Pinpoint the cell where the given text exists, returning its [X, Y] midpoint coordinate. 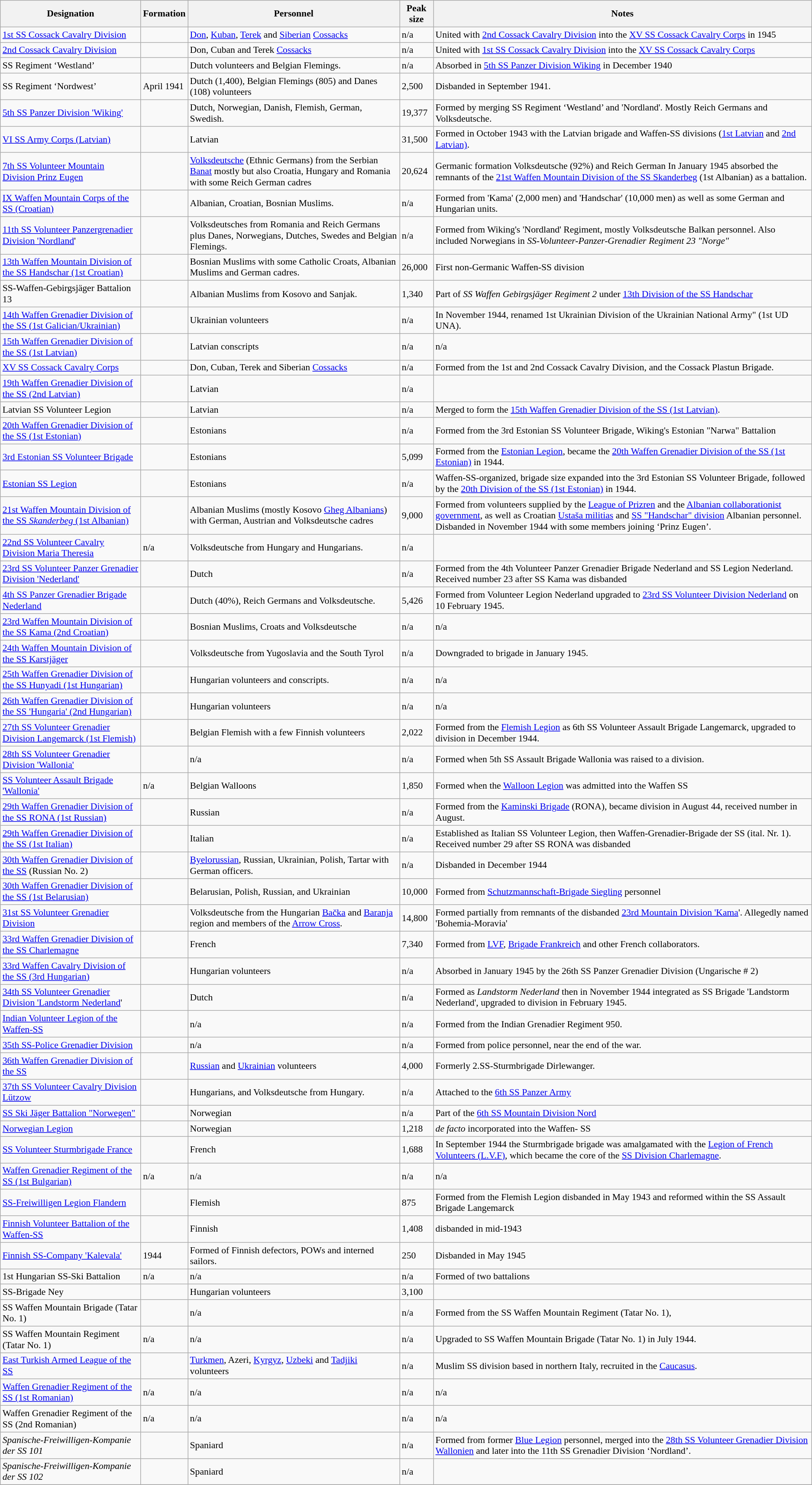
Waffen Grenadier Regiment of the SS (2nd Romanian) [71, 1419]
SS Waffen Mountain Brigade (Tatar No. 1) [71, 1313]
Turkmen, Azeri, Kyrgyz, Uzbeki and Tadjiki volunteers [294, 1366]
4,000 [417, 1066]
29th Waffen Grenadier Division of the SS (1st Italian) [71, 838]
4th SS Panzer Grenadier Brigade Nederland [71, 600]
Hungarians, and Volksdeutsche from Hungary. [294, 1092]
Volksdeutsche from the Hungarian Bačka and Baranja region and members of the Arrow Cross. [294, 918]
Formed by merging SS Regiment ‘Westland’ and 'Nordland'. Mostly Reich Germans and Volksdeutsche. [623, 113]
Merged to form the 15th Waffen Grenadier Division of the SS (1st Latvian). [623, 410]
35th SS-Police Grenadier Division [71, 1045]
Spanische-Freiwilligen-Kompanie der SS 102 [71, 1472]
875 [417, 1203]
Latvian SS Volunteer Legion [71, 410]
1,340 [417, 294]
15th Waffen Grenadier Division of the SS (1st Latvian) [71, 346]
Formed from Schutzmannschaft-Brigade Siegling personnel [623, 891]
disbanded in mid-1943 [623, 1229]
Formed from police personnel, near the end of the war. [623, 1045]
20th Waffen Grenadier Division of the SS (1st Estonian) [71, 430]
Formation [164, 14]
Formed from the Flemish Legion as 6th SS Volunteer Assault Brigade Langemarck, upgraded to division in December 1944. [623, 733]
33rd Waffen Cavalry Division of the SS (3rd Hungarian) [71, 971]
23rd Waffen Mountain Division of the SS Kama (2nd Croatian) [71, 627]
SS Regiment ‘Westland’ [71, 66]
1,688 [417, 1149]
SS Volunteer Assault Brigade 'Wallonia' [71, 786]
Volksdeutsches from Romania and Reich Germans plus Danes, Norwegians, Dutches, Swedes and Belgian Flemings. [294, 236]
Norwegian Legion [71, 1129]
SS Regiment ‘Nordwest’ [71, 87]
de facto incorporated into the Waffen- SS [623, 1129]
36th Waffen Grenadier Division of the SS [71, 1066]
33rd Waffen Grenadier Division of the SS Charlemagne [71, 945]
Disbanded in December 1944 [623, 865]
Don, Kuban, Terek and Siberian Cossacks [294, 35]
20,624 [417, 171]
Italian [294, 838]
Byelorussian, Russian, Ukrainian, Polish, Tartar with German officers. [294, 865]
Formed as Landstorm Nederland then in November 1944 integrated as SS Brigade 'Landstorm Nederland', upgraded to division in February 1945. [623, 998]
Hungarian volunteers and conscripts. [294, 680]
Part of SS Waffen Gebirgsjäger Regiment 2 under 13th Division of the SS Handschar [623, 294]
Formed from the Flemish Legion disbanded in May 1943 and reformed within the SS Assault Brigade Langemarck [623, 1203]
Formed from the Kaminski Brigade (RONA), became division in August 44, received number in August. [623, 812]
25th Waffen Grenadier Division of the SS Hunyadi (1st Hungarian) [71, 680]
SS-Waffen-Gebirgsjäger Battalion 13 [71, 294]
Belarusian, Polish, Russian, and Ukrainian [294, 891]
April 1941 [164, 87]
Dutch (40%), Reich Germans and Volksdeutsche. [294, 600]
Estonian SS Legion [71, 483]
Disbanded in May 1945 [623, 1256]
Dutch volunteers and Belgian Flemings. [294, 66]
Established as Italian SS Volunteer Legion, then Waffen-Grenadier-Brigade der SS (ital. Nr. 1). Received number 29 after SS RONA was disbanded [623, 838]
Belgian Flemish with a few Finnish volunteers [294, 733]
Disbanded in September 1941. [623, 87]
Formed from the 3rd Estonian SS Volunteer Brigade, Wiking's Estonian "Narwa" Battalion [623, 430]
5,426 [417, 600]
Dutch (1,400), Belgian Flemings (805) and Danes (108) volunteers [294, 87]
14,800 [417, 918]
19,377 [417, 113]
29th Waffen Grenadier Division of the SS RONA (1st Russian) [71, 812]
Russian and Ukrainian volunteers [294, 1066]
Formed from the 4th Volunteer Panzer Grenadier Brigade Nederland and SS Legion Nederland. Received number 23 after SS Kama was disbanded [623, 574]
26th Waffen Grenadier Division of the SS 'Hungaria' (2nd Hungarian) [71, 707]
5th SS Panzer Division 'Wiking' [71, 113]
Formed from 'Kama' (2,000 men) and 'Handschar' (10,000 men) as well as some German and Hungarian units. [623, 204]
Albanian Muslims (mostly Kosovo Gheg Albanians) with German, Austrian and Volksdeutsche cadres [294, 515]
1,850 [417, 786]
In November 1944, renamed 1st Ukrainian Division of the Ukrainian National Army" (1st UD UNA). [623, 320]
19th Waffen Grenadier Division of the SS (2nd Latvian) [71, 389]
Belgian Walloons [294, 786]
Albanian, Croatian, Bosnian Muslims. [294, 204]
10,000 [417, 891]
Designation [71, 14]
Finnish [294, 1229]
2,022 [417, 733]
SS Ski Jäger Battalion "Norwegen" [71, 1113]
34th SS Volunteer Grenadier Division 'Landstorm Nederland' [71, 998]
Finnish SS-Company 'Kalevala' [71, 1256]
1st Hungarian SS-Ski Battalion [71, 1277]
Formed from the SS Waffen Mountain Regiment (Tatar No. 1), [623, 1313]
31st SS Volunteer Grenadier Division [71, 918]
1,408 [417, 1229]
First non-Germanic Waffen-SS division [623, 268]
Volksdeutsche (Ethnic Germans) from the Serbian Banat mostly but also Croatia, Hungary and Romania with some Reich German cadres [294, 171]
22nd SS Volunteer Cavalry Division Maria Theresia [71, 547]
Russian [294, 812]
Part of the 6th SS Mountain Division Nord [623, 1113]
30th Waffen Grenadier Division of the SS (Russian No. 2) [71, 865]
Downgraded to brigade in January 1945. [623, 653]
Notes [623, 14]
Formerly 2.SS-Sturmbrigade Dirlewanger. [623, 1066]
Latvian conscripts [294, 346]
Don, Cuban, Terek and Siberian Cossacks [294, 368]
14th Waffen Grenadier Division of the SS (1st Galician/Ukrainian) [71, 320]
11th SS Volunteer Panzergrenadier Division 'Nordland' [71, 236]
East Turkish Armed League of the SS [71, 1366]
Don, Cuban and Terek Cossacks [294, 50]
Upgraded to SS Waffen Mountain Brigade (Tatar No. 1) in July 1944. [623, 1339]
1944 [164, 1256]
Peak size [417, 14]
Formed when 5th SS Assault Brigade Wallonia was raised to a division. [623, 760]
Formed from Volunteer Legion Nederland upgraded to 23rd SS Volunteer Division Nederland on 10 February 1945. [623, 600]
24th Waffen Mountain Division of the SS Karstjäger [71, 653]
Ukrainian volunteers [294, 320]
27th SS Volunteer Grenadier Division Langemarck (1st Flemish) [71, 733]
2,500 [417, 87]
30th Waffen Grenadier Division of the SS (1st Belarusian) [71, 891]
21st Waffen Mountain Division of the SS Skanderbeg (1st Albanian) [71, 515]
Waffen Grenadier Regiment of the SS (1st Bulgarian) [71, 1176]
7,340 [417, 945]
26,000 [417, 268]
1,218 [417, 1129]
7th SS Volunteer Mountain Division Prinz Eugen [71, 171]
Personnel [294, 14]
Finnish Volunteer Battalion of the Waffen-SS [71, 1229]
Formed when the Walloon Legion was admitted into the Waffen SS [623, 786]
Dutch, Norwegian, Danish, Flemish, German, Swedish. [294, 113]
SS Volunteer Sturmbrigade France [71, 1149]
VI SS Army Corps (Latvian) [71, 139]
Absorbed in January 1945 by the 26th SS Panzer Grenadier Division (Ungarische # 2) [623, 971]
3rd Estonian SS Volunteer Brigade [71, 457]
23rd SS Volunteer Panzer Grenadier Division 'Nederland' [71, 574]
28th SS Volunteer Grenadier Division 'Wallonia' [71, 760]
Formed from the Estonian Legion, became the 20th Waffen Grenadier Division of the SS (1st Estonian) in 1944. [623, 457]
United with 2nd Cossack Cavalry Division into the XV SS Cossack Cavalry Corps in 1945 [623, 35]
31,500 [417, 139]
9,000 [417, 515]
Indian Volunteer Legion of the Waffen-SS [71, 1024]
5,099 [417, 457]
Volksdeutsche from Yugoslavia and the South Tyrol [294, 653]
Muslim SS division based in northern Italy, recruited in the Caucasus. [623, 1366]
Waffen Grenadier Regiment of the SS (1st Romanian) [71, 1393]
IX Waffen Mountain Corps of the SS (Croatian) [71, 204]
Formed from the Indian Grenadier Regiment 950. [623, 1024]
SS-Freiwilligen Legion Flandern [71, 1203]
Formed partially from remnants of the disbanded 23rd Mountain Division 'Kama'. Allegedly named 'Bohemia-Moravia' [623, 918]
37th SS Volunteer Cavalry Division Lützow [71, 1092]
Formed of two battalions [623, 1277]
250 [417, 1256]
Attached to the 6th SS Panzer Army [623, 1092]
Flemish [294, 1203]
Bosnian Muslims with some Catholic Croats, Albanian Muslims and German cadres. [294, 268]
SS-Brigade Ney [71, 1292]
Volksdeutsche from Hungary and Hungarians. [294, 547]
3,100 [417, 1292]
United with 1st SS Cossack Cavalry Division into the XV SS Cossack Cavalry Corps [623, 50]
Formed in October 1943 with the Latvian brigade and Waffen-SS divisions (1st Latvian and 2nd Latvian). [623, 139]
Spanische-Freiwilligen-Kompanie der SS 101 [71, 1446]
Formed of Finnish defectors, POWs and interned sailors. [294, 1256]
SS Waffen Mountain Regiment (Tatar No. 1) [71, 1339]
Formed from the 1st and 2nd Cossack Cavalry Division, and the Cossack Plastun Brigade. [623, 368]
1st SS Cossack Cavalry Division [71, 35]
13th Waffen Mountain Division of the SS Handschar (1st Croatian) [71, 268]
XV SS Cossack Cavalry Corps [71, 368]
Bosnian Muslims, Croats and Volksdeutsche [294, 627]
Absorbed in 5th SS Panzer Division Wiking in December 1940 [623, 66]
Albanian Muslims from Kosovo and Sanjak. [294, 294]
Formed from LVF, Brigade Frankreich and other French collaborators. [623, 945]
2nd Cossack Cavalry Division [71, 50]
